Find where the given text appears and provide that cell's center as (X, Y) coordinate. 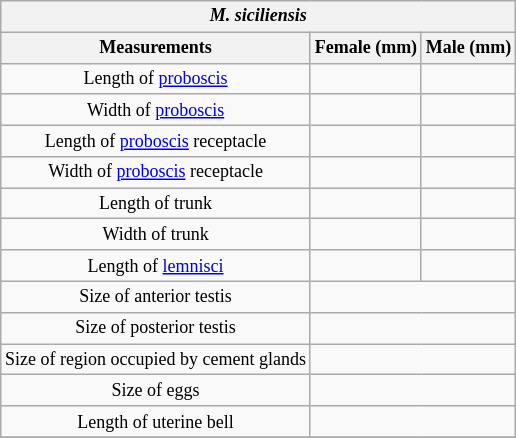
Size of eggs (156, 390)
M. siciliensis (258, 16)
Size of region occupied by cement glands (156, 360)
Length of trunk (156, 204)
Size of anterior testis (156, 296)
Measurements (156, 48)
Width of proboscis (156, 110)
Size of posterior testis (156, 328)
Male (mm) (468, 48)
Female (mm) (366, 48)
Length of proboscis receptacle (156, 140)
Length of uterine bell (156, 422)
Length of lemnisci (156, 266)
Width of proboscis receptacle (156, 172)
Length of proboscis (156, 78)
Width of trunk (156, 234)
